Locate the cell with the specified text and output its [x, y] center coordinate. 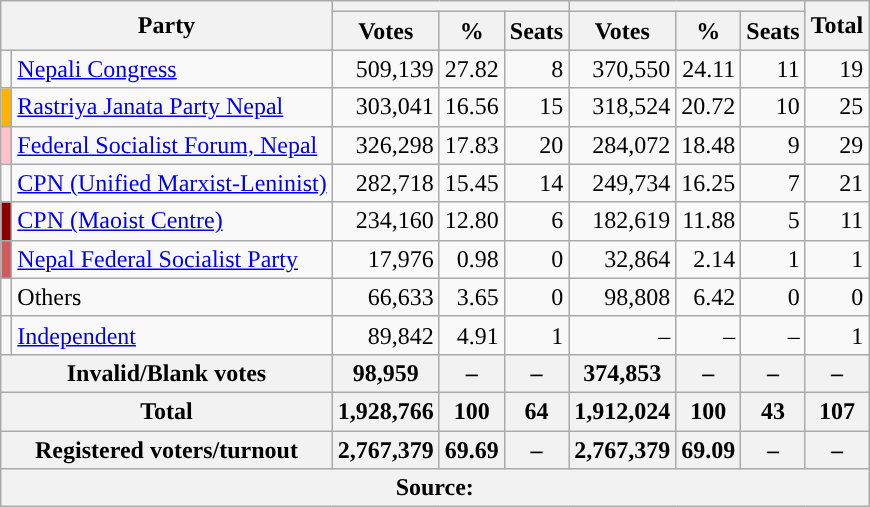
234,160 [386, 221]
25 [837, 107]
15.45 [472, 183]
16.25 [708, 183]
19 [837, 69]
16.56 [472, 107]
6 [536, 221]
69.09 [708, 449]
Federal Socialist Forum, Nepal [172, 145]
CPN (Maoist Centre) [172, 221]
4.91 [472, 335]
1,928,766 [386, 411]
8 [536, 69]
303,041 [386, 107]
11.88 [708, 221]
Party [166, 26]
29 [837, 145]
17.83 [472, 145]
6.42 [708, 297]
Nepal Federal Socialist Party [172, 259]
CPN (Unified Marxist-Leninist) [172, 183]
32,864 [622, 259]
Registered voters/turnout [166, 449]
182,619 [622, 221]
370,550 [622, 69]
284,072 [622, 145]
89,842 [386, 335]
Invalid/Blank votes [166, 373]
Rastriya Janata Party Nepal [172, 107]
Nepali Congress [172, 69]
27.82 [472, 69]
69.69 [472, 449]
107 [837, 411]
66,633 [386, 297]
Others [172, 297]
21 [837, 183]
7 [773, 183]
5 [773, 221]
318,524 [622, 107]
24.11 [708, 69]
Source: [435, 488]
20.72 [708, 107]
1,912,024 [622, 411]
Independent [172, 335]
3.65 [472, 297]
9 [773, 145]
15 [536, 107]
249,734 [622, 183]
43 [773, 411]
64 [536, 411]
18.48 [708, 145]
282,718 [386, 183]
98,808 [622, 297]
14 [536, 183]
12.80 [472, 221]
17,976 [386, 259]
326,298 [386, 145]
10 [773, 107]
0.98 [472, 259]
509,139 [386, 69]
20 [536, 145]
374,853 [622, 373]
98,959 [386, 373]
2.14 [708, 259]
